Return the (x, y) coordinate for the center point of the cell that contains the specified text.  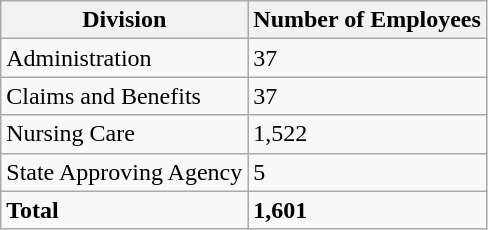
Nursing Care (124, 134)
5 (368, 172)
Number of Employees (368, 20)
Claims and Benefits (124, 96)
1,522 (368, 134)
Division (124, 20)
State Approving Agency (124, 172)
Total (124, 210)
Administration (124, 58)
1,601 (368, 210)
